Capture the cell that displays the provided text and extract its (x, y) central coordinate. 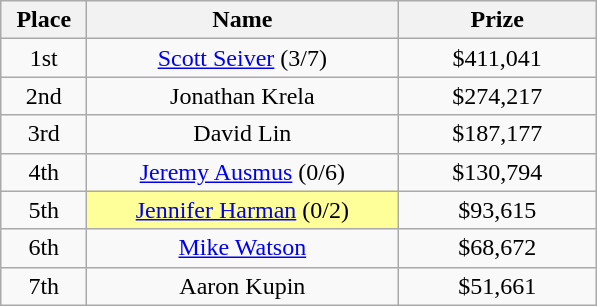
Place (44, 20)
$68,672 (498, 248)
$411,041 (498, 58)
6th (44, 248)
4th (44, 172)
$93,615 (498, 210)
Prize (498, 20)
7th (44, 286)
$130,794 (498, 172)
3rd (44, 134)
$51,661 (498, 286)
$187,177 (498, 134)
David Lin (242, 134)
Jonathan Krela (242, 96)
Jeremy Ausmus (0/6) (242, 172)
$274,217 (498, 96)
2nd (44, 96)
1st (44, 58)
5th (44, 210)
Scott Seiver (3/7) (242, 58)
Name (242, 20)
Jennifer Harman (0/2) (242, 210)
Mike Watson (242, 248)
Aaron Kupin (242, 286)
